Determine the [x, y] coordinate at the center of the cell enclosing the given text.  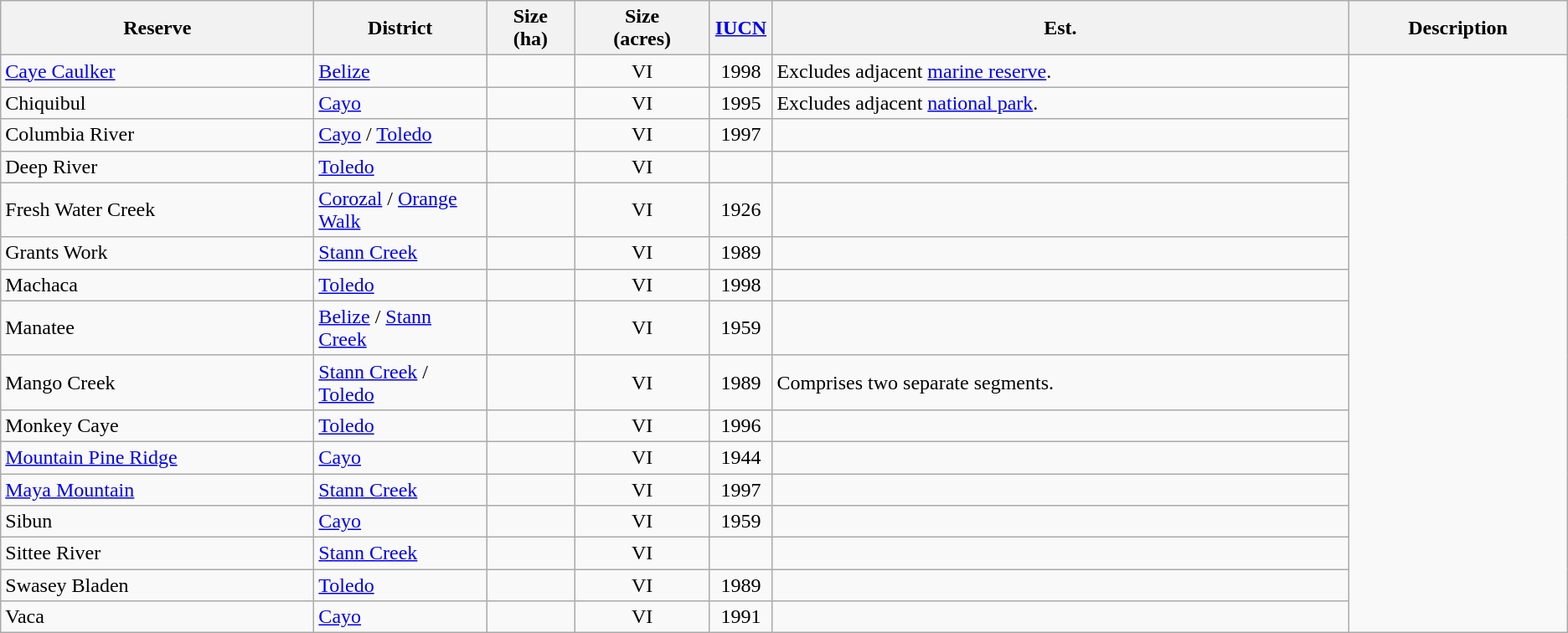
Fresh Water Creek [157, 209]
Description [1457, 28]
Sittee River [157, 553]
Excludes adjacent national park. [1060, 103]
Sibun [157, 522]
District [400, 28]
1996 [740, 425]
Belize [400, 71]
1944 [740, 457]
Size(acres) [642, 28]
Swasey Bladen [157, 585]
Mango Creek [157, 382]
1995 [740, 103]
Chiquibul [157, 103]
Reserve [157, 28]
Belize / Stann Creek [400, 328]
Caye Caulker [157, 71]
Columbia River [157, 135]
Grants Work [157, 253]
Comprises two separate segments. [1060, 382]
Machaca [157, 285]
Monkey Caye [157, 425]
IUCN [740, 28]
Vaca [157, 617]
Stann Creek / Toledo [400, 382]
Maya Mountain [157, 490]
Deep River [157, 167]
Size(ha) [531, 28]
Excludes adjacent marine reserve. [1060, 71]
Corozal / Orange Walk [400, 209]
Est. [1060, 28]
1991 [740, 617]
Manatee [157, 328]
Mountain Pine Ridge [157, 457]
Cayo / Toledo [400, 135]
1926 [740, 209]
